Pinpoint the cell where the given text exists, returning its [X, Y] midpoint coordinate. 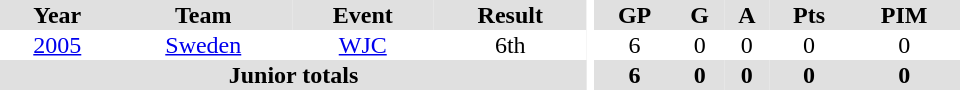
PIM [904, 15]
Result [511, 15]
GP [635, 15]
Pts [810, 15]
G [700, 15]
Event [363, 15]
2005 [58, 45]
WJC [363, 45]
Team [204, 15]
A [747, 15]
Year [58, 15]
Junior totals [294, 75]
6th [511, 45]
Sweden [204, 45]
